For the text-containing cell, return its midpoint in (x, y) coordinate format. 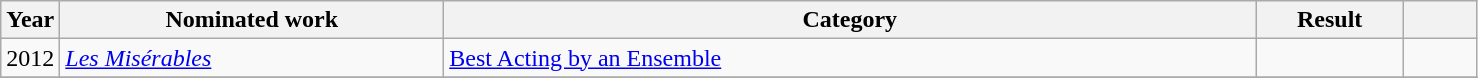
Nominated work (252, 20)
Year (30, 20)
Best Acting by an Ensemble (850, 58)
2012 (30, 58)
Les Misérables (252, 58)
Result (1330, 20)
Category (850, 20)
